Return the (X, Y) coordinate for the center point of the cell that contains the specified text.  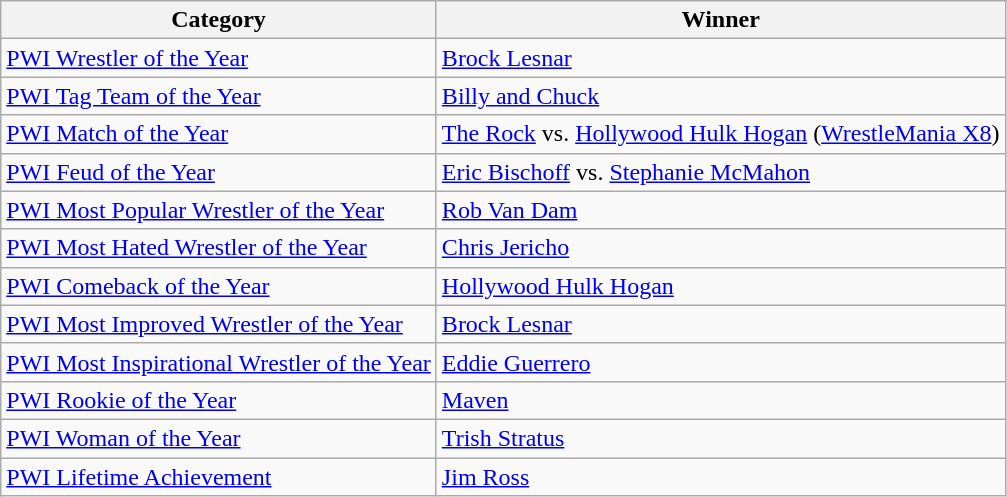
Winner (720, 20)
PWI Most Hated Wrestler of the Year (219, 248)
Eric Bischoff vs. Stephanie McMahon (720, 172)
PWI Rookie of the Year (219, 400)
Billy and Chuck (720, 96)
Jim Ross (720, 477)
Chris Jericho (720, 248)
Rob Van Dam (720, 210)
Trish Stratus (720, 438)
PWI Most Improved Wrestler of the Year (219, 324)
Category (219, 20)
PWI Wrestler of the Year (219, 58)
Eddie Guerrero (720, 362)
Maven (720, 400)
PWI Tag Team of the Year (219, 96)
PWI Most Inspirational Wrestler of the Year (219, 362)
The Rock vs. Hollywood Hulk Hogan (WrestleMania X8) (720, 134)
Hollywood Hulk Hogan (720, 286)
PWI Comeback of the Year (219, 286)
PWI Woman of the Year (219, 438)
PWI Feud of the Year (219, 172)
PWI Most Popular Wrestler of the Year (219, 210)
PWI Lifetime Achievement (219, 477)
PWI Match of the Year (219, 134)
